Locate the cell with the specified text and output its [x, y] center coordinate. 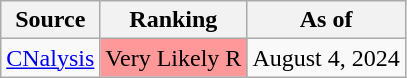
CNalysis [50, 58]
Source [50, 20]
Very Likely R [174, 58]
Ranking [174, 20]
August 4, 2024 [326, 58]
As of [326, 20]
